Return the [x, y] coordinate for the center point of the cell that contains the specified text.  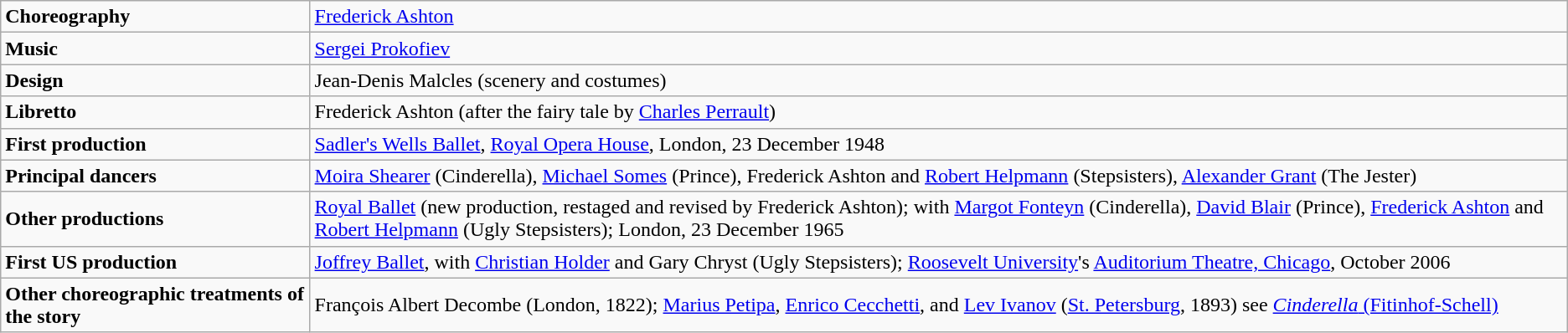
Jean-Denis Malcles (scenery and costumes) [938, 80]
Sadler's Wells Ballet, Royal Opera House, London, 23 December 1948 [938, 144]
Principal dancers [156, 176]
Frederick Ashton (after the fairy tale by Charles Perrault) [938, 112]
Joffrey Ballet, with Christian Holder and Gary Chryst (Ugly Stepsisters); Roosevelt University's Auditorium Theatre, Chicago, October 2006 [938, 262]
Other choreographic treatments of the story [156, 305]
François Albert Decombe (London, 1822); Marius Petipa, Enrico Cecchetti, and Lev Ivanov (St. Petersburg, 1893) see Cinderella (Fitinhof-Schell) [938, 305]
Frederick Ashton [938, 17]
Design [156, 80]
Music [156, 49]
Moira Shearer (Cinderella), Michael Somes (Prince), Frederick Ashton and Robert Helpmann (Stepsisters), Alexander Grant (The Jester) [938, 176]
Choreography [156, 17]
First US production [156, 262]
Other productions [156, 219]
Libretto [156, 112]
First production [156, 144]
Sergei Prokofiev [938, 49]
